For the text-containing cell, return its midpoint in (X, Y) coordinate format. 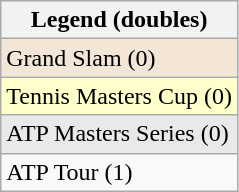
ATP Tour (1) (120, 172)
ATP Masters Series (0) (120, 134)
Grand Slam (0) (120, 58)
Legend (doubles) (120, 20)
Tennis Masters Cup (0) (120, 96)
